Pinpoint the cell where the given text exists, returning its [x, y] midpoint coordinate. 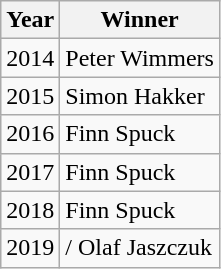
2019 [30, 248]
2018 [30, 210]
Winner [140, 20]
2014 [30, 58]
Simon Hakker [140, 96]
Year [30, 20]
Peter Wimmers [140, 58]
2017 [30, 172]
2015 [30, 96]
/ Olaf Jaszczuk [140, 248]
2016 [30, 134]
